Return the (x, y) coordinate for the center point of the cell that contains the specified text.  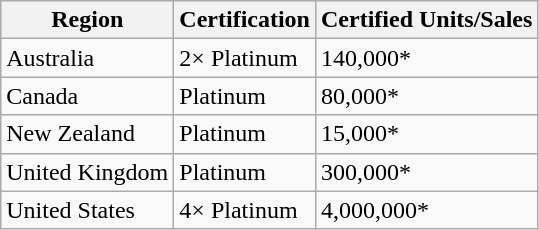
80,000* (426, 96)
4× Platinum (245, 210)
140,000* (426, 58)
Canada (88, 96)
300,000* (426, 172)
Certification (245, 20)
4,000,000* (426, 210)
15,000* (426, 134)
Certified Units/Sales (426, 20)
United States (88, 210)
2× Platinum (245, 58)
New Zealand (88, 134)
Australia (88, 58)
United Kingdom (88, 172)
Region (88, 20)
